For the text-containing cell, return its midpoint in [X, Y] coordinate format. 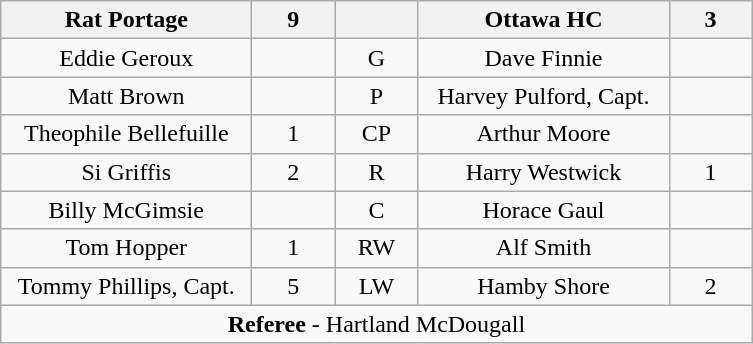
G [376, 58]
Tom Hopper [126, 248]
C [376, 210]
Harry Westwick [544, 172]
Matt Brown [126, 96]
5 [294, 286]
Alf Smith [544, 248]
Eddie Geroux [126, 58]
Ottawa HC [544, 20]
Rat Portage [126, 20]
Arthur Moore [544, 134]
Theophile Bellefuille [126, 134]
3 [710, 20]
CP [376, 134]
Tommy Phillips, Capt. [126, 286]
R [376, 172]
Referee - Hartland McDougall [376, 324]
P [376, 96]
LW [376, 286]
RW [376, 248]
Hamby Shore [544, 286]
Dave Finnie [544, 58]
Harvey Pulford, Capt. [544, 96]
Horace Gaul [544, 210]
9 [294, 20]
Si Griffis [126, 172]
Billy McGimsie [126, 210]
